Extract the [X, Y] coordinate from the center of the cell holding the provided text.  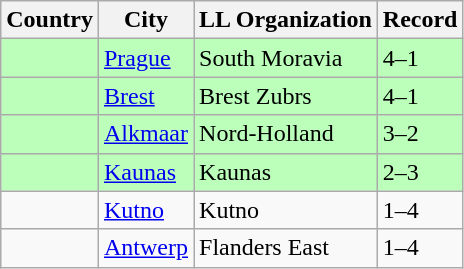
Prague [146, 58]
3–2 [420, 134]
2–3 [420, 172]
Brest Zubrs [286, 96]
Flanders East [286, 248]
Country [50, 20]
South Moravia [286, 58]
LL Organization [286, 20]
City [146, 20]
Alkmaar [146, 134]
Record [420, 20]
Nord-Holland [286, 134]
Brest [146, 96]
Antwerp [146, 248]
